Return the (X, Y) coordinate for the center point of the cell that contains the specified text.  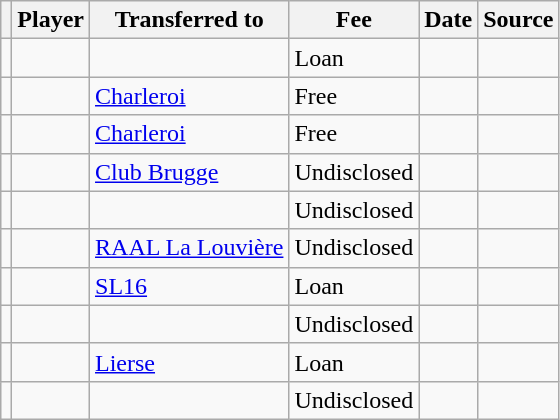
Transferred to (190, 20)
Source (518, 20)
Fee (354, 20)
Lierse (190, 362)
Club Brugge (190, 172)
SL16 (190, 286)
Date (448, 20)
RAAL La Louvière (190, 248)
Player (51, 20)
